Identify which cell holds the provided text, then report its (X, Y) central coordinate. 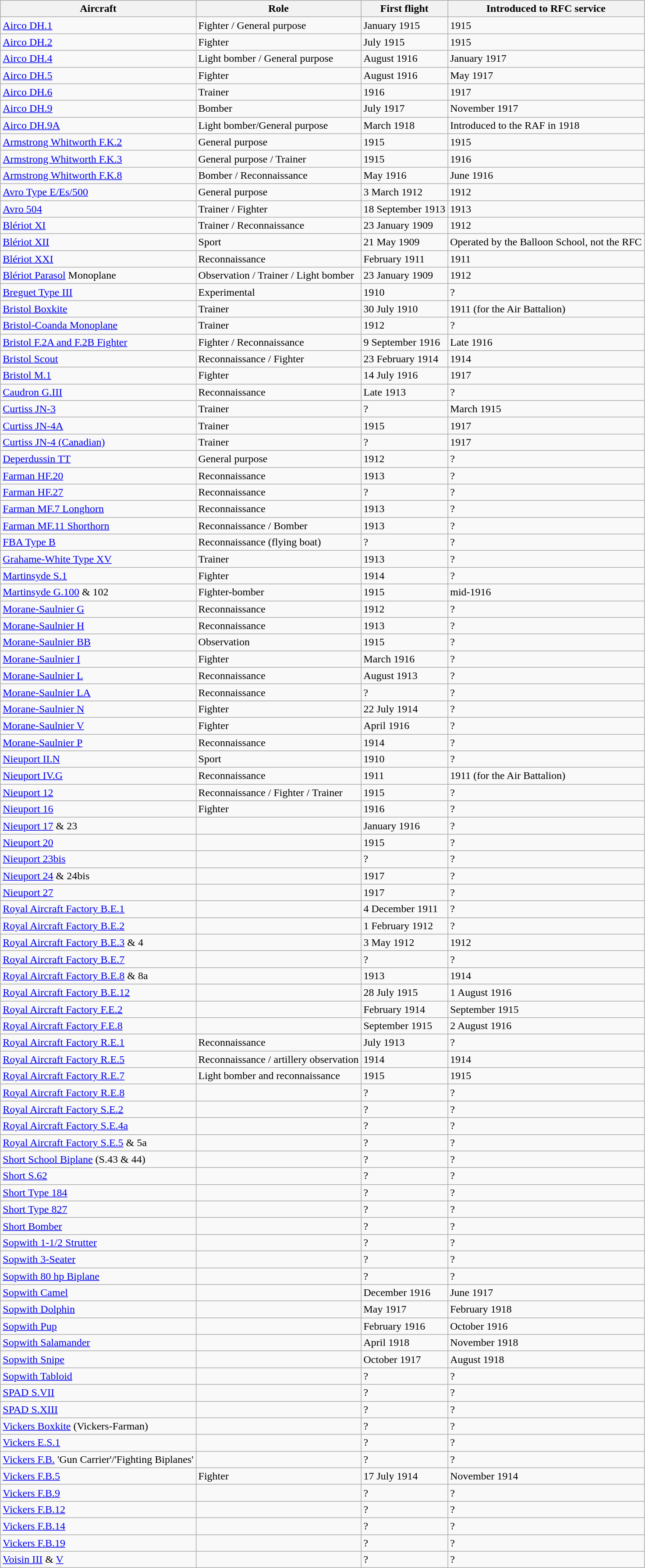
March 1916 (404, 659)
February 1914 (404, 1009)
February 1916 (404, 1326)
Royal Aircraft Factory B.E.12 (98, 992)
23 February 1914 (404, 359)
Sopwith Salamander (98, 1343)
Curtiss JN-3 (98, 409)
Bomber / Reconnaissance (279, 175)
Breguet Type III (98, 292)
21 May 1909 (404, 242)
November 1914 (546, 1476)
Light bomber/General purpose (279, 125)
Light bomber and reconnaissance (279, 1076)
February 1918 (546, 1310)
28 July 1915 (404, 992)
Curtiss JN-4A (98, 425)
Short School Biplane (S.43 & 44) (98, 1159)
22 July 1914 (404, 709)
Experimental (279, 292)
3 May 1912 (404, 942)
Morane-Saulnier V (98, 726)
Aircraft (98, 9)
Vickers Boxkite (Vickers-Farman) (98, 1426)
Morane-Saulnier LA (98, 692)
18 September 1913 (404, 209)
Morane-Saulnier N (98, 709)
1 February 1912 (404, 926)
January 1915 (404, 25)
14 July 1916 (404, 375)
January 1916 (404, 826)
Royal Aircraft Factory F.E.2 (98, 1009)
June 1917 (546, 1293)
Airco DH.2 (98, 42)
Airco DH.9A (98, 125)
Nieuport 20 (98, 842)
Fighter / General purpose (279, 25)
3 March 1912 (404, 192)
Royal Aircraft Factory F.E.8 (98, 1026)
Late 1916 (546, 342)
May 1916 (404, 175)
Operated by the Balloon School, not the RFC (546, 242)
Observation (279, 642)
Sopwith Tabloid (98, 1376)
Royal Aircraft Factory R.E.5 (98, 1059)
Trainer / Reconnaissance (279, 226)
1 August 1916 (546, 992)
Vickers F.B.5 (98, 1476)
17 July 1914 (404, 1476)
Royal Aircraft Factory R.E.8 (98, 1093)
Reconnaissance / artillery observation (279, 1059)
Royal Aircraft Factory S.E.2 (98, 1109)
Morane-Saulnier P (98, 743)
Airco DH.9 (98, 109)
Nieuport 16 (98, 809)
Morane-Saulnier L (98, 676)
Royal Aircraft Factory B.E.3 & 4 (98, 942)
July 1915 (404, 42)
Bristol Scout (98, 359)
Nieuport 27 (98, 892)
Sopwith Dolphin (98, 1310)
Morane-Saulnier H (98, 626)
Sopwith 1-1/2 Strutter (98, 1242)
Airco DH.1 (98, 25)
Vickers F.B.19 (98, 1543)
Morane-Saulnier I (98, 659)
Bomber (279, 109)
Armstrong Whitworth F.K.3 (98, 159)
SPAD S.VII (98, 1393)
Short S.62 (98, 1176)
Royal Aircraft Factory R.E.1 (98, 1043)
Sopwith Camel (98, 1293)
Nieuport II.N (98, 759)
30 July 1910 (404, 309)
April 1918 (404, 1343)
2 August 1916 (546, 1026)
Sopwith Snipe (98, 1359)
9 September 1916 (404, 342)
Royal Aircraft Factory R.E.7 (98, 1076)
Royal Aircraft Factory B.E.2 (98, 926)
Nieuport 12 (98, 793)
Caudron G.III (98, 392)
Farman MF.11 Shorthorn (98, 526)
Fighter-bomber (279, 592)
Reconnaissance / Bomber (279, 526)
Voisin III & V (98, 1560)
Sopwith Pup (98, 1326)
July 1913 (404, 1043)
Farman MF.7 Longhorn (98, 509)
Airco DH.6 (98, 92)
Vickers F.B.14 (98, 1526)
Short Type 827 (98, 1209)
Morane-Saulnier G (98, 609)
Armstrong Whitworth F.K.2 (98, 142)
December 1916 (404, 1293)
First flight (404, 9)
Blériot XI (98, 226)
August 1913 (404, 676)
Bristol M.1 (98, 375)
Avro Type E/Es/500 (98, 192)
Royal Aircraft Factory B.E.8 & 8a (98, 976)
Nieuport 24 & 24bis (98, 876)
Reconnaissance (flying boat) (279, 542)
November 1917 (546, 109)
April 1916 (404, 726)
Royal Aircraft Factory S.E.4a (98, 1126)
Introduced to the RAF in 1918 (546, 125)
Short Bomber (98, 1226)
Role (279, 9)
Deperdussin TT (98, 459)
Light bomber / General purpose (279, 59)
Reconnaissance / Fighter (279, 359)
Vickers F.B. 'Gun Carrier'/'Fighting Biplanes' (98, 1459)
Martinsyde G.100 & 102 (98, 592)
March 1915 (546, 409)
Introduced to RFC service (546, 9)
March 1918 (404, 125)
Blériot Parasol Monoplane (98, 276)
Sopwith 3-Seater (98, 1259)
Airco DH.5 (98, 75)
August 1918 (546, 1359)
Late 1913 (404, 392)
Avro 504 (98, 209)
Short Type 184 (98, 1193)
Reconnaissance / Fighter / Trainer (279, 793)
Vickers F.B.12 (98, 1509)
Bristol-Coanda Monoplane (98, 326)
mid-1916 (546, 592)
October 1916 (546, 1326)
Sopwith 80 hp Biplane (98, 1276)
February 1911 (404, 259)
Trainer / Fighter (279, 209)
Vickers F.B.9 (98, 1493)
Morane-Saulnier BB (98, 642)
Nieuport IV.G (98, 776)
Fighter / Reconnaissance (279, 342)
Vickers E.S.1 (98, 1443)
Grahame-White Type XV (98, 559)
Royal Aircraft Factory B.E.7 (98, 959)
Royal Aircraft Factory S.E.5 & 5a (98, 1143)
Nieuport 23bis (98, 859)
FBA Type B (98, 542)
Martinsyde S.1 (98, 576)
Blériot XII (98, 242)
January 1917 (546, 59)
Curtiss JN-4 (Canadian) (98, 442)
General purpose / Trainer (279, 159)
Bristol F.2A and F.2B Fighter (98, 342)
November 1918 (546, 1343)
SPAD S.XIII (98, 1409)
Blériot XXI (98, 259)
Farman HF.27 (98, 492)
June 1916 (546, 175)
Farman HF.20 (98, 475)
July 1917 (404, 109)
October 1917 (404, 1359)
4 December 1911 (404, 909)
Royal Aircraft Factory B.E.1 (98, 909)
Bristol Boxkite (98, 309)
Nieuport 17 & 23 (98, 826)
Observation / Trainer / Light bomber (279, 276)
Airco DH.4 (98, 59)
Armstrong Whitworth F.K.8 (98, 175)
